Find where the given text appears and provide that cell's center as (X, Y) coordinate. 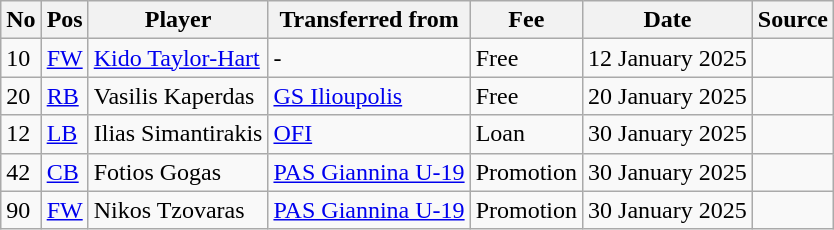
20 (21, 96)
Ilias Simantirakis (178, 134)
Loan (526, 134)
90 (21, 210)
Fotios Gogas (178, 172)
Vasilis Kaperdas (178, 96)
Kido Taylor-Hart (178, 58)
Transferred from (369, 20)
RB (64, 96)
Fee (526, 20)
LB (64, 134)
- (369, 58)
Nikos Tzovaras (178, 210)
GS Ilioupolis (369, 96)
42 (21, 172)
Pos (64, 20)
Source (792, 20)
OFI (369, 134)
Date (668, 20)
12 January 2025 (668, 58)
10 (21, 58)
CB (64, 172)
Player (178, 20)
12 (21, 134)
No (21, 20)
20 January 2025 (668, 96)
